Detect which cell encompasses the target text, then output its (X, Y) center coordinate. 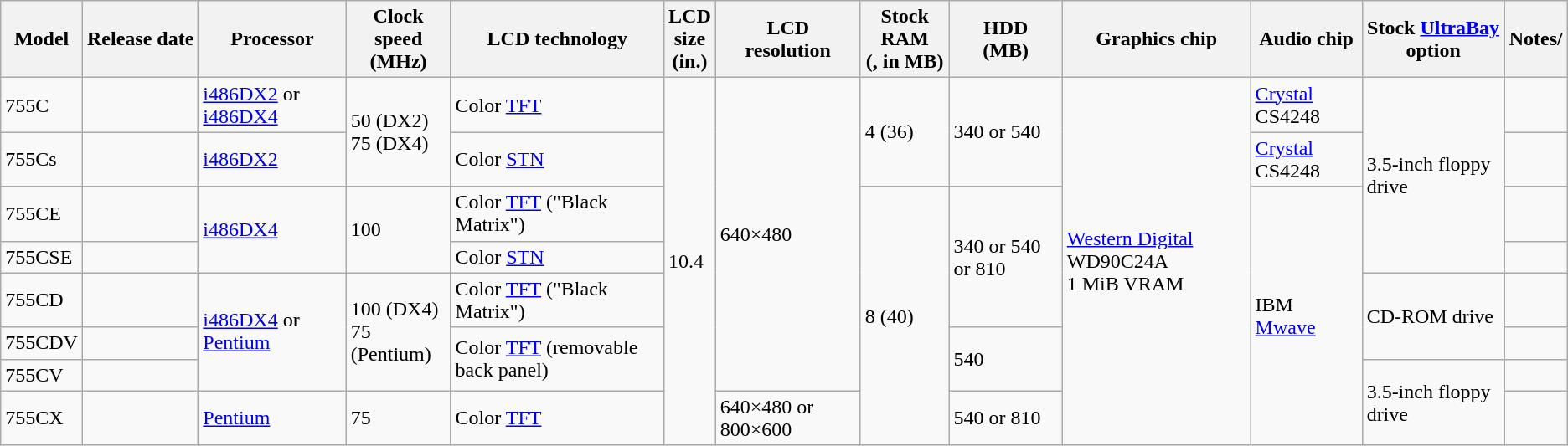
LCD technology (558, 39)
755CV (42, 375)
755Cs (42, 159)
Clockspeed(MHz) (399, 39)
Color TFT (removable back panel) (558, 359)
540 (1005, 359)
Audio chip (1307, 39)
755CDV (42, 343)
CD-ROM drive (1433, 316)
Processor (272, 39)
i486DX2 or i486DX4 (272, 105)
755CSE (42, 257)
Western Digital WD90C24A1 MiB VRAM (1156, 262)
Stock RAM(, in MB) (905, 39)
Graphics chip (1156, 39)
640×480 (787, 234)
755CE (42, 214)
Release date (140, 39)
755CD (42, 300)
340 or 540 (1005, 132)
Notes/ (1536, 39)
i486DX4 or Pentium (272, 331)
100 (DX4)75 (Pentium) (399, 331)
640×480 or 800×600 (787, 418)
75 (399, 418)
IBM Mwave (1307, 316)
LCD size(in.) (690, 39)
i486DX2 (272, 159)
100 (399, 229)
540 or 810 (1005, 418)
50 (DX2)75 (DX4) (399, 132)
755CX (42, 418)
340 or 540 or 810 (1005, 257)
Stock UltraBayoption (1433, 39)
i486DX4 (272, 229)
Model (42, 39)
10.4 (690, 262)
HDD(MB) (1005, 39)
LCD resolution (787, 39)
755C (42, 105)
Pentium (272, 418)
8 (40) (905, 316)
4 (36) (905, 132)
